Determine the (x, y) coordinate at the center of the cell enclosing the given text.  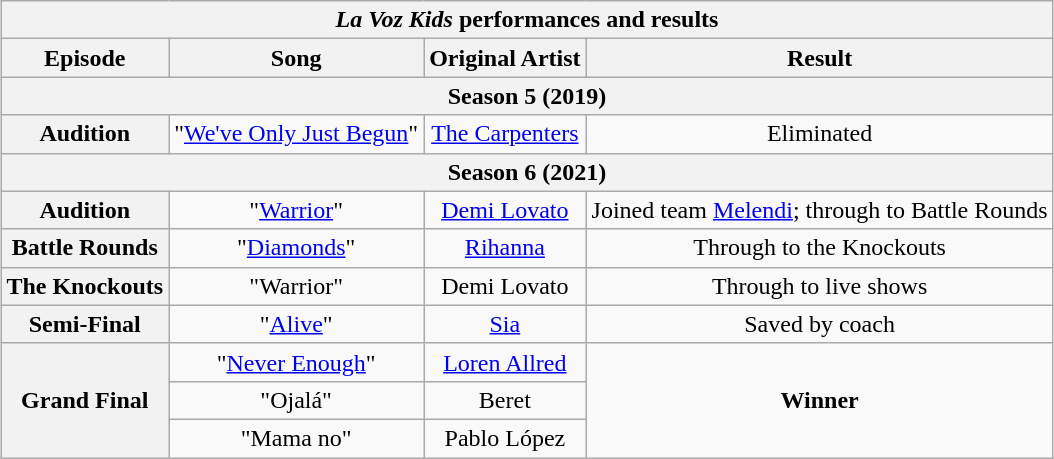
The Knockouts (85, 286)
Semi-Final (85, 324)
Loren Allred (505, 362)
The Carpenters (505, 134)
Through to the Knockouts (820, 248)
Battle Rounds (85, 248)
"Mama no" (296, 438)
Saved by coach (820, 324)
Grand Final (85, 400)
Result (820, 58)
"Never Enough" (296, 362)
Beret (505, 400)
"Ojalá" (296, 400)
Original Artist (505, 58)
Episode (85, 58)
Winner (820, 400)
Season 5 (2019) (527, 96)
"Alive" (296, 324)
Sia (505, 324)
Rihanna (505, 248)
Pablo López (505, 438)
"Diamonds" (296, 248)
"We've Only Just Begun" (296, 134)
Joined team Melendi; through to Battle Rounds (820, 210)
Season 6 (2021) (527, 172)
Eliminated (820, 134)
Song (296, 58)
La Voz Kids performances and results (527, 20)
Through to live shows (820, 286)
